Capture the cell that displays the provided text and extract its [x, y] central coordinate. 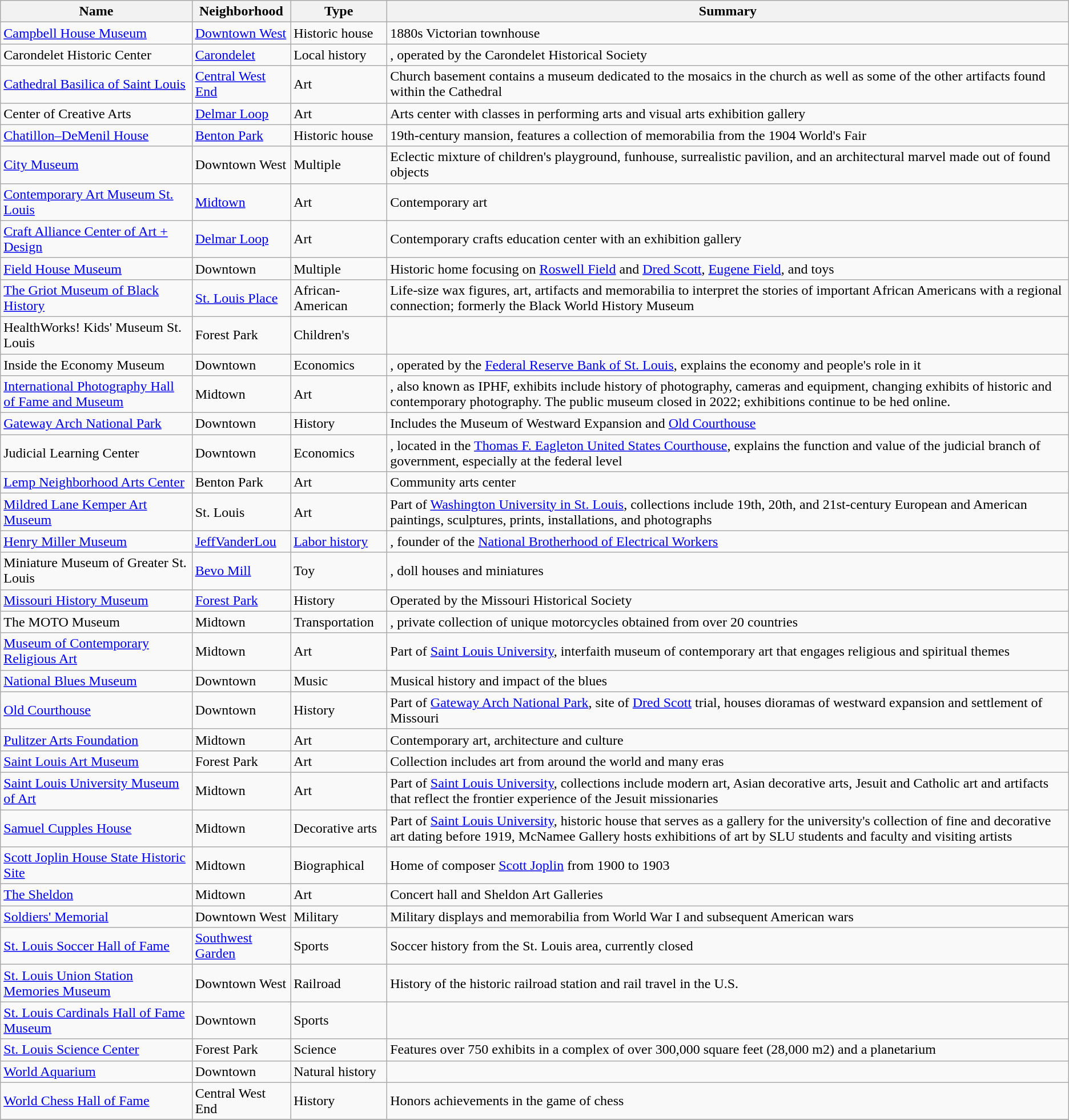
Natural history [339, 1071]
HealthWorks! Kids' Museum St. Louis [96, 335]
St. Louis Science Center [96, 1050]
Local history [339, 55]
Home of composer Scott Joplin from 1900 to 1903 [728, 866]
Name [96, 11]
Chatillon–DeMenil House [96, 135]
, operated by the Federal Reserve Bank of St. Louis, explains the economy and people's role in it [728, 365]
Southwest Garden [241, 946]
Field House Museum [96, 268]
African-American [339, 298]
Miniature Museum of Greater St. Louis [96, 571]
Type [339, 11]
Part of Saint Louis University, interfaith museum of contemporary art that engages religious and spiritual themes [728, 651]
Military [339, 917]
Musical history and impact of the blues [728, 681]
History of the historic railroad station and rail travel in the U.S. [728, 983]
Collection includes art from around the world and many eras [728, 761]
Operated by the Missouri Historical Society [728, 600]
Neighborhood [241, 11]
JeffVanderLou [241, 541]
Lemp Neighborhood Arts Center [96, 483]
St. Louis Cardinals Hall of Fame Museum [96, 1020]
Military displays and memorabilia from World War I and subsequent American wars [728, 917]
Honors achievements in the game of chess [728, 1101]
Includes the Museum of Westward Expansion and Old Courthouse [728, 424]
The Sheldon [96, 895]
Gateway Arch National Park [96, 424]
Railroad [339, 983]
Arts center with classes in performing arts and visual arts exhibition gallery [728, 114]
1880s Victorian townhouse [728, 33]
Eclectic mixture of children's playground, funhouse, surrealistic pavilion, and an architectural marvel made out of found objects [728, 164]
Toy [339, 571]
Mildred Lane Kemper Art Museum [96, 512]
Church basement contains a museum dedicated to the mosaics in the church as well as some of the other artifacts found within the Cathedral [728, 85]
The MOTO Museum [96, 622]
World Chess Hall of Fame [96, 1101]
Labor history [339, 541]
, doll houses and miniatures [728, 571]
Concert hall and Sheldon Art Galleries [728, 895]
Children's [339, 335]
National Blues Museum [96, 681]
Part of Gateway Arch National Park, site of Dred Scott trial, houses dioramas of westward expansion and settlement of Missouri [728, 710]
Bevo Mill [241, 571]
Missouri History Museum [96, 600]
Carondelet Historic Center [96, 55]
Contemporary crafts education center with an exhibition gallery [728, 239]
Cathedral Basilica of Saint Louis [96, 85]
St. Louis Union Station Memories Museum [96, 983]
Contemporary Art Museum St. Louis [96, 202]
Decorative arts [339, 828]
Summary [728, 11]
Inside the Economy Museum [96, 365]
Saint Louis Art Museum [96, 761]
Features over 750 exhibits in a complex of over 300,000 square feet (28,000 m2) and a planetarium [728, 1050]
Transportation [339, 622]
Saint Louis University Museum of Art [96, 790]
The Griot Museum of Black History [96, 298]
Henry Miller Museum [96, 541]
Pulitzer Arts Foundation [96, 740]
19th-century mansion, features a collection of memorabilia from the 1904 World's Fair [728, 135]
Community arts center [728, 483]
Science [339, 1050]
Museum of Contemporary Religious Art [96, 651]
Old Courthouse [96, 710]
Samuel Cupples House [96, 828]
Carondelet [241, 55]
St. Louis Soccer Hall of Fame [96, 946]
Craft Alliance Center of Art + Design [96, 239]
, private collection of unique motorcycles obtained from over 20 countries [728, 622]
Soldiers' Memorial [96, 917]
Historic home focusing on Roswell Field and Dred Scott, Eugene Field, and toys [728, 268]
Biographical [339, 866]
Judicial Learning Center [96, 453]
St. Louis [241, 512]
City Museum [96, 164]
St. Louis Place [241, 298]
Music [339, 681]
Soccer history from the St. Louis area, currently closed [728, 946]
, founder of the National Brotherhood of Electrical Workers [728, 541]
Contemporary art, architecture and culture [728, 740]
World Aquarium [96, 1071]
, operated by the Carondelet Historical Society [728, 55]
Contemporary art [728, 202]
Scott Joplin House State Historic Site [96, 866]
Center of Creative Arts [96, 114]
International Photography Hall of Fame and Museum [96, 394]
Campbell House Museum [96, 33]
